Locate the cell with the specified text and output its (X, Y) center coordinate. 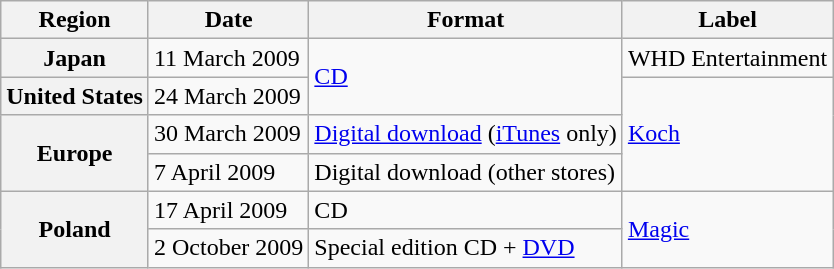
7 April 2009 (228, 172)
Europe (75, 153)
Digital download (iTunes only) (466, 134)
United States (75, 96)
Digital download (other stores) (466, 172)
Label (727, 20)
24 March 2009 (228, 96)
11 March 2009 (228, 58)
Special edition CD + DVD (466, 248)
Magic (727, 229)
Date (228, 20)
Format (466, 20)
2 October 2009 (228, 248)
WHD Entertainment (727, 58)
Poland (75, 229)
Region (75, 20)
30 March 2009 (228, 134)
Japan (75, 58)
Koch (727, 134)
17 April 2009 (228, 210)
